Locate the cell with the specified text and output its (X, Y) center coordinate. 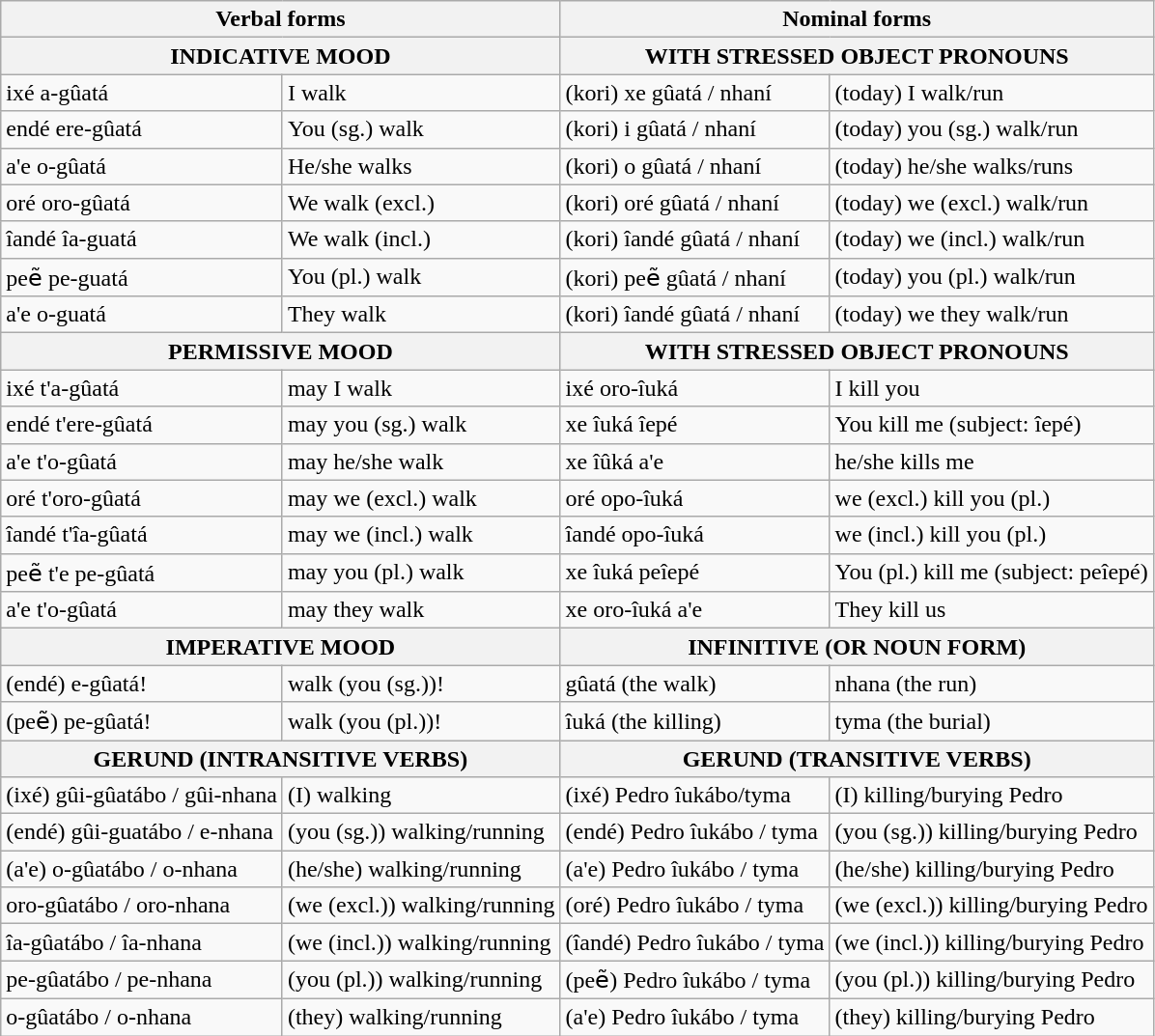
ixé t'a-gûatá (142, 388)
xe îûká a'e (695, 462)
Verbal forms (280, 19)
PERMISSIVE MOOD (280, 351)
he/she kills me (991, 462)
endé t'ere-gûatá (142, 425)
I walk (421, 93)
tyma (the burial) (991, 721)
(he/she) killing/burying Pedro (991, 869)
(endé) gûi-guatábo / e-nhana (142, 832)
(today) we (incl.) walk/run (991, 239)
we (incl.) kill you (pl.) (991, 535)
oro-gûatábo / oro-nhana (142, 906)
peẽ t'e pe-gûatá (142, 573)
(kori) peẽ gûatá / nhaní (695, 277)
They walk (421, 315)
INDICATIVE MOOD (280, 56)
He/she walks (421, 166)
GERUND (INTRANSITIVE VERBS) (280, 758)
They kill us (991, 610)
(endé) e-gûatá! (142, 684)
IMPERATIVE MOOD (280, 647)
INFINITIVE (OR NOUN FORM) (857, 647)
walk (you (sg.))! (421, 684)
(kori) oré gûatá / nhaní (695, 203)
You (pl.) walk (421, 277)
(you (sg.)) walking/running (421, 832)
(peẽ) Pedro îukábo / tyma (695, 980)
You (sg.) walk (421, 129)
oré t'oro-gûatá (142, 498)
a'e o-guatá (142, 315)
(today) we (excl.) walk/run (991, 203)
ixé a-gûatá (142, 93)
peẽ pe-guatá (142, 277)
(today) you (sg.) walk/run (991, 129)
o-gûatábo / o-nhana (142, 1017)
(îandé) Pedro îukábo / tyma (695, 942)
may he/she walk (421, 462)
gûatá (the walk) (695, 684)
xe îuká îepé (695, 425)
may we (excl.) walk (421, 498)
îa-gûatábo / îa-nhana (142, 942)
(endé) Pedro îukábo / tyma (695, 832)
(kori) i gûatá / nhaní (695, 129)
I kill you (991, 388)
a'e o-gûatá (142, 166)
may we (incl.) walk (421, 535)
may I walk (421, 388)
(today) he/she walks/runs (991, 166)
oré oro-gûatá (142, 203)
You kill me (subject: îepé) (991, 425)
(they) killing/burying Pedro (991, 1017)
xe oro-îuká a'e (695, 610)
Nominal forms (857, 19)
(today) we they walk/run (991, 315)
walk (you (pl.))! (421, 721)
(ixé) Pedro îukábo/tyma (695, 796)
GERUND (TRANSITIVE VERBS) (857, 758)
we (excl.) kill you (pl.) (991, 498)
We walk (incl.) (421, 239)
(he/she) walking/running (421, 869)
îandé opo-îuká (695, 535)
ixé oro-îuká (695, 388)
(we (incl.)) walking/running (421, 942)
(we (incl.)) killing/burying Pedro (991, 942)
endé ere-gûatá (142, 129)
(kori) o gûatá / nhaní (695, 166)
îandé t'îa-gûatá (142, 535)
(kori) xe gûatá / nhaní (695, 93)
pe-gûatábo / pe-nhana (142, 980)
We walk (excl.) (421, 203)
(I) walking (421, 796)
(today) you (pl.) walk/run (991, 277)
oré opo-îuká (695, 498)
(we (excl.)) walking/running (421, 906)
îandé îa-guatá (142, 239)
(ixé) gûi-gûatábo / gûi-nhana (142, 796)
(today) I walk/run (991, 93)
(they) walking/running (421, 1017)
xe îuká peîepé (695, 573)
nhana (the run) (991, 684)
may they walk (421, 610)
may you (sg.) walk (421, 425)
You (pl.) kill me (subject: peîepé) (991, 573)
(you (sg.)) killing/burying Pedro (991, 832)
(peẽ) pe-gûatá! (142, 721)
(you (pl.)) walking/running (421, 980)
may you (pl.) walk (421, 573)
(we (excl.)) killing/burying Pedro (991, 906)
(you (pl.)) killing/burying Pedro (991, 980)
îuká (the killing) (695, 721)
(oré) Pedro îukábo / tyma (695, 906)
(a'e) o-gûatábo / o-nhana (142, 869)
(I) killing/burying Pedro (991, 796)
